Scan for the cell matching the given text and deliver its [X, Y] coordinate at center. 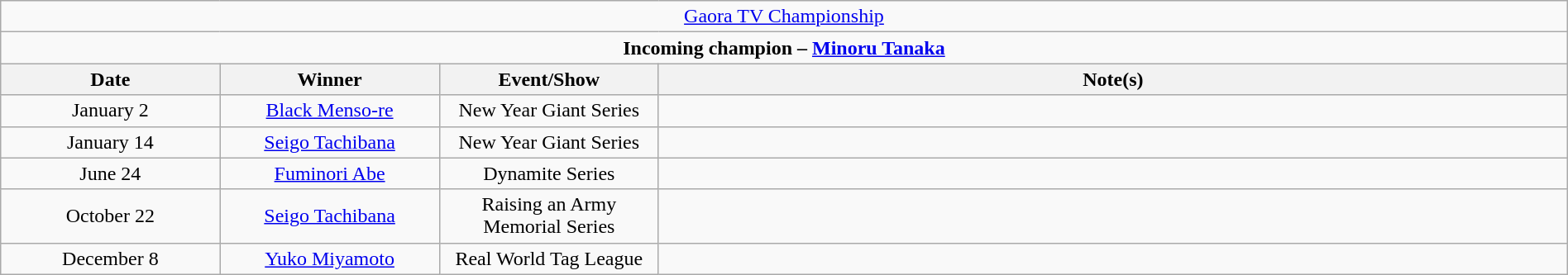
Incoming champion – Minoru Tanaka [784, 48]
Date [111, 79]
Black Menso-re [329, 111]
Real World Tag League [549, 258]
Event/Show [549, 79]
January 14 [111, 142]
June 24 [111, 173]
Note(s) [1113, 79]
Fuminori Abe [329, 173]
Raising an Army Memorial Series [549, 216]
December 8 [111, 258]
Winner [329, 79]
Gaora TV Championship [784, 17]
Yuko Miyamoto [329, 258]
Dynamite Series [549, 173]
January 2 [111, 111]
October 22 [111, 216]
